Capture the cell that displays the provided text and extract its (X, Y) central coordinate. 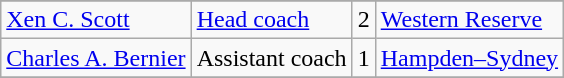
Hampden–Sydney (469, 58)
1 (364, 58)
Western Reserve (469, 20)
Head coach (272, 20)
Assistant coach (272, 58)
2 (364, 20)
Xen C. Scott (96, 20)
Charles A. Bernier (96, 58)
